From the cell containing the given text, extract its center point as [X, Y] coordinate. 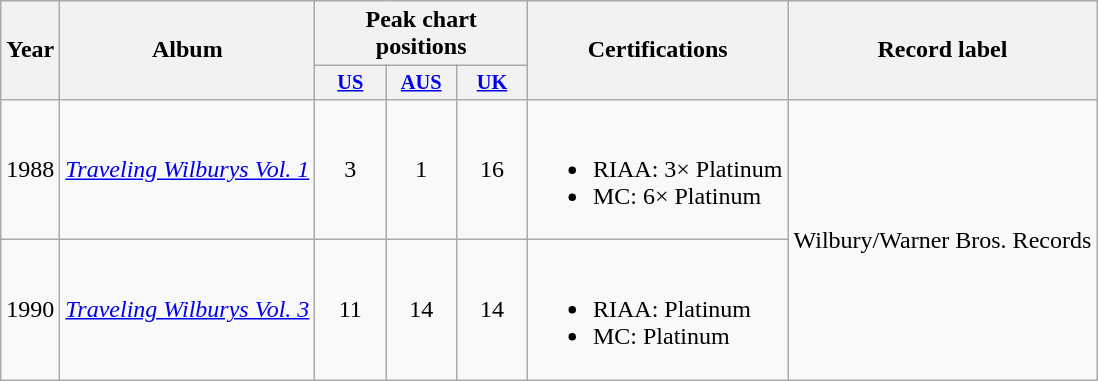
11 [350, 310]
16 [492, 169]
Record label [942, 50]
Year [30, 50]
Certifications [658, 50]
1 [422, 169]
1988 [30, 169]
US [350, 83]
Traveling Wilburys Vol. 3 [188, 310]
AUS [422, 83]
RIAA: 3× PlatinumMC: 6× Platinum [658, 169]
UK [492, 83]
3 [350, 169]
Album [188, 50]
Peak chart positions [422, 34]
1990 [30, 310]
Traveling Wilburys Vol. 1 [188, 169]
Wilbury/Warner Bros. Records [942, 239]
RIAA: PlatinumMC: Platinum [658, 310]
